Output the [x, y] coordinate of the center of the cell containing the given text.  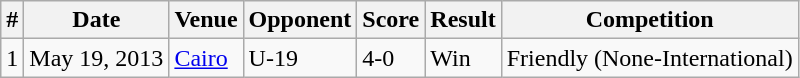
1 [12, 58]
4-0 [391, 58]
Win [463, 58]
# [12, 20]
Date [96, 20]
May 19, 2013 [96, 58]
Score [391, 20]
Cairo [206, 58]
Friendly (None-International) [650, 58]
Opponent [300, 20]
U-19 [300, 58]
Competition [650, 20]
Result [463, 20]
Venue [206, 20]
